Scan for the cell matching the given text and deliver its [x, y] coordinate at center. 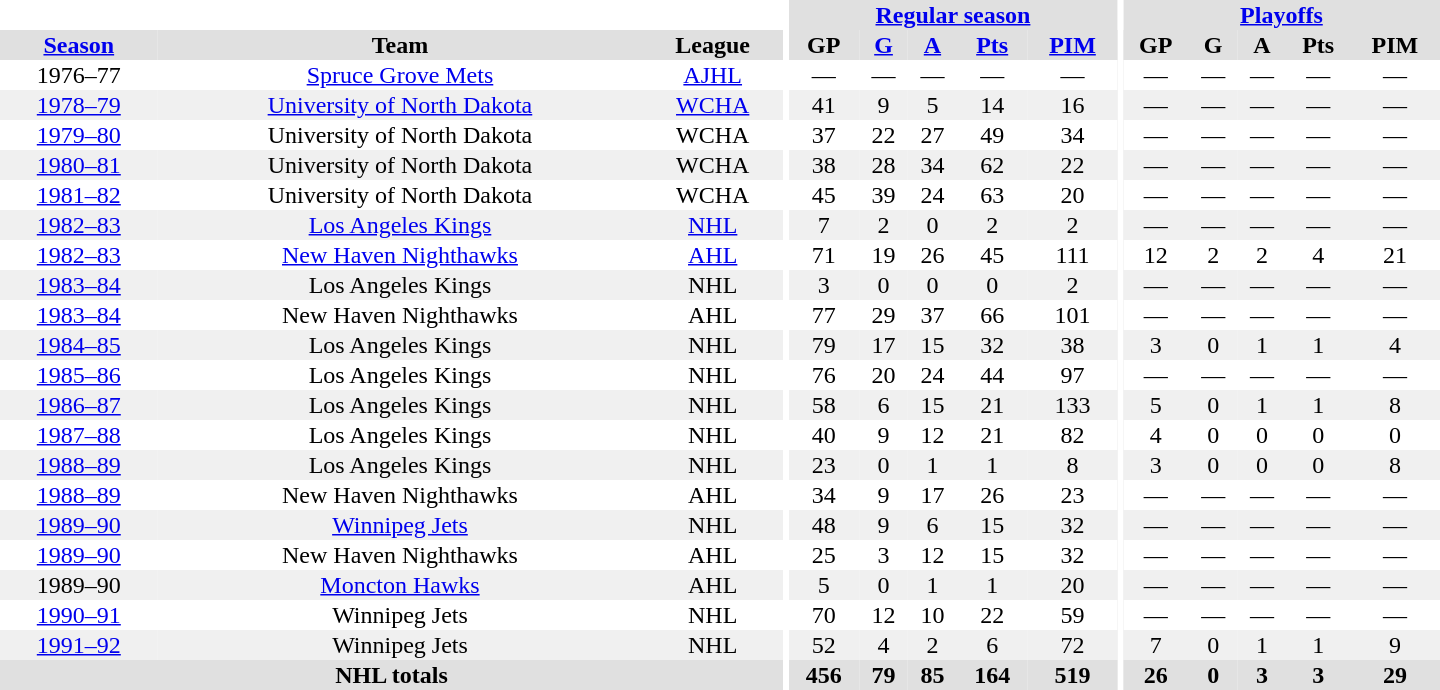
19 [884, 255]
1981–82 [79, 195]
456 [824, 675]
44 [992, 375]
Team [400, 45]
1987–88 [79, 435]
40 [824, 435]
72 [1073, 645]
58 [824, 405]
14 [992, 105]
164 [992, 675]
1986–87 [79, 405]
66 [992, 315]
AJHL [712, 75]
Spruce Grove Mets [400, 75]
63 [992, 195]
59 [1073, 615]
97 [1073, 375]
16 [1073, 105]
49 [992, 135]
Moncton Hawks [400, 585]
76 [824, 375]
Playoffs [1282, 15]
133 [1073, 405]
1980–81 [79, 165]
1979–80 [79, 135]
1978–79 [79, 105]
1976–77 [79, 75]
League [712, 45]
77 [824, 315]
71 [824, 255]
1985–86 [79, 375]
41 [824, 105]
1990–91 [79, 615]
1984–85 [79, 345]
82 [1073, 435]
Regular season [952, 15]
111 [1073, 255]
52 [824, 645]
39 [884, 195]
48 [824, 525]
27 [932, 135]
85 [932, 675]
25 [824, 555]
Season [79, 45]
NHL totals [392, 675]
10 [932, 615]
28 [884, 165]
519 [1073, 675]
101 [1073, 315]
62 [992, 165]
70 [824, 615]
1991–92 [79, 645]
